Detect which cell encompasses the target text, then output its (X, Y) center coordinate. 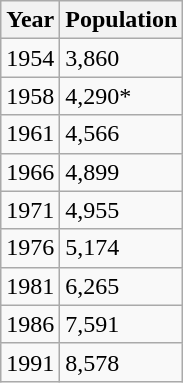
1981 (30, 286)
1954 (30, 58)
1971 (30, 210)
4,566 (122, 134)
4,899 (122, 172)
Year (30, 20)
8,578 (122, 362)
1961 (30, 134)
Population (122, 20)
1958 (30, 96)
7,591 (122, 324)
4,955 (122, 210)
1976 (30, 248)
4,290* (122, 96)
5,174 (122, 248)
1966 (30, 172)
6,265 (122, 286)
3,860 (122, 58)
1986 (30, 324)
1991 (30, 362)
